Return (x, y) of the center of cell containing provided text 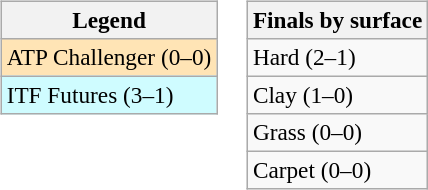
Finals by surface (337, 20)
Legend (108, 20)
Grass (0–0) (337, 133)
Carpet (0–0) (337, 171)
ATP Challenger (0–0) (108, 57)
Clay (1–0) (337, 95)
Hard (2–1) (337, 57)
ITF Futures (3–1) (108, 95)
